Identify which cell holds the provided text, then report its (x, y) central coordinate. 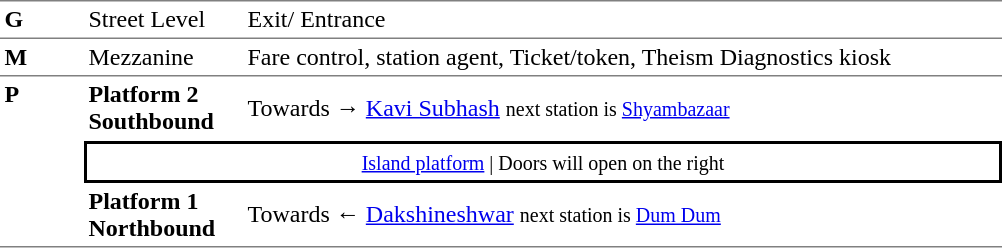
Towards ← Dakshineshwar next station is Dum Dum (622, 215)
Island platform | Doors will open on the right (543, 162)
Platform 2Southbound (164, 108)
Towards → Kavi Subhash next station is Shyambazaar (622, 108)
Platform 1Northbound (164, 215)
P (42, 162)
Mezzanine (164, 58)
G (42, 20)
M (42, 58)
Exit/ Entrance (622, 20)
Fare control, station agent, Ticket/token, Theism Diagnostics kiosk (622, 58)
Street Level (164, 20)
